Return the [x, y] coordinate for the center point of the cell that contains the specified text.  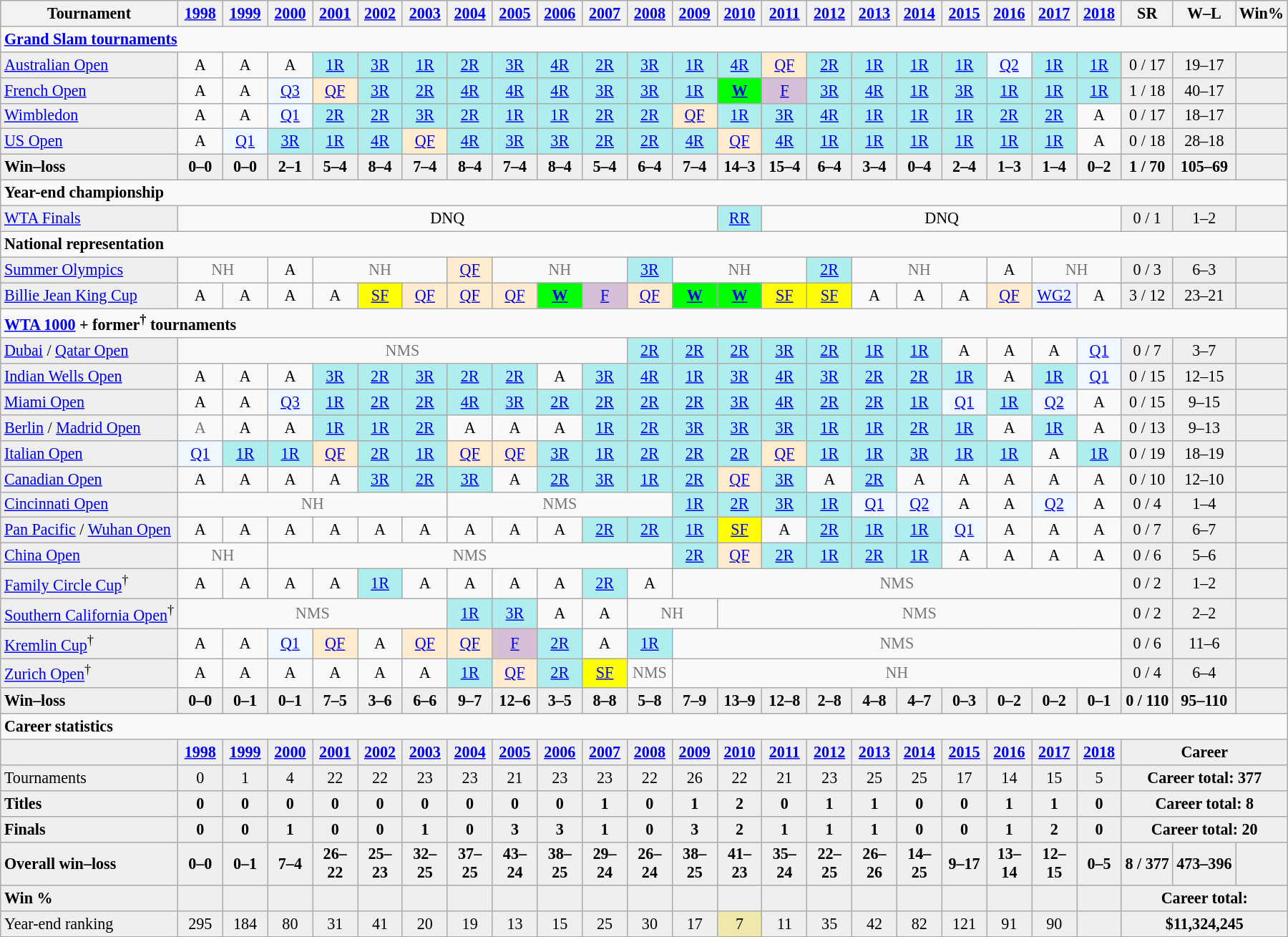
6–7 [1204, 530]
4–7 [919, 701]
295 [200, 924]
0–5 [1099, 863]
Career total: 20 [1204, 829]
5 [1099, 777]
0 / 3 [1147, 270]
Zurich Open† [89, 673]
25–23 [381, 863]
3–6 [381, 701]
China Open [89, 555]
23–21 [1204, 295]
14–25 [919, 863]
National representation [644, 244]
0 / 110 [1147, 701]
121 [965, 924]
Canadian Open [89, 479]
SR [1147, 13]
37–25 [469, 863]
7–9 [694, 701]
9–7 [469, 701]
Wimbledon [89, 116]
Berlin / Madrid Open [89, 427]
13–14 [1009, 863]
12–6 [515, 701]
Billie Jean King Cup [89, 295]
RR [740, 218]
7–5 [335, 701]
3 / 12 [1147, 295]
0 / 18 [1147, 142]
US Open [89, 142]
0–3 [965, 701]
Family Circle Cup† [89, 583]
Australian Open [89, 64]
41 [381, 924]
Career total: 8 [1204, 803]
Tournaments [89, 777]
Tournament [89, 13]
Titles [89, 803]
29–24 [605, 863]
0 / 13 [1147, 427]
2–1 [291, 167]
8–8 [605, 701]
Italian Open [89, 453]
WG2 [1055, 295]
13–9 [740, 701]
Win % [89, 898]
11 [784, 924]
Cincinnati Open [89, 505]
7 [740, 924]
Indian Wells Open [89, 377]
12–8 [784, 701]
4 [291, 777]
28–18 [1204, 142]
Pan Pacific / Wuhan Open [89, 530]
95–110 [1204, 701]
Career [1204, 752]
2–4 [965, 167]
22–25 [830, 863]
26–22 [335, 863]
18–19 [1204, 453]
0 / 1 [1147, 218]
9–13 [1204, 427]
43–24 [515, 863]
473–396 [1204, 863]
5–8 [650, 701]
Overall win–loss [89, 863]
Year-end championship [644, 193]
1–3 [1009, 167]
105–69 [1204, 167]
26 [694, 777]
26–24 [650, 863]
1 / 18 [1147, 90]
1 / 70 [1147, 167]
Win% [1262, 13]
2–2 [1204, 613]
20 [425, 924]
$11,324,245 [1204, 924]
Career statistics [644, 727]
5–6 [1204, 555]
12–10 [1204, 479]
184 [245, 924]
35 [830, 924]
3–4 [874, 167]
9–17 [965, 863]
40–17 [1204, 90]
32–25 [425, 863]
18–17 [1204, 116]
4–8 [874, 701]
82 [919, 924]
9–15 [1204, 402]
30 [650, 924]
80 [291, 924]
35–24 [784, 863]
11–6 [1204, 644]
Summer Olympics [89, 270]
42 [874, 924]
19–17 [1204, 64]
Miami Open [89, 402]
19 [469, 924]
Career total: 377 [1204, 777]
Grand Slam tournaments [644, 39]
90 [1055, 924]
WTA Finals [89, 218]
Southern California Open† [89, 613]
French Open [89, 90]
Finals [89, 829]
31 [335, 924]
14 [1009, 777]
14–3 [740, 167]
3–5 [560, 701]
Dubai / Qatar Open [89, 351]
13 [515, 924]
26–26 [874, 863]
2–8 [830, 701]
3–7 [1204, 351]
91 [1009, 924]
Kremlin Cup† [89, 644]
41–23 [740, 863]
0 / 19 [1147, 453]
6–3 [1204, 270]
0–4 [919, 167]
W–L [1204, 13]
Career total: [1204, 898]
Year-end ranking [89, 924]
15–4 [784, 167]
WTA 1000 + former† tournaments [644, 323]
6–6 [425, 701]
0 / 10 [1147, 479]
8 / 377 [1147, 863]
